Identify which cell holds the provided text, then report its (X, Y) central coordinate. 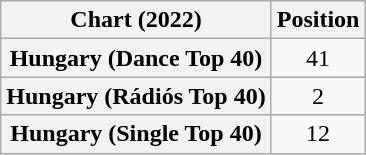
Hungary (Rádiós Top 40) (136, 96)
Position (318, 20)
Hungary (Single Top 40) (136, 134)
Hungary (Dance Top 40) (136, 58)
41 (318, 58)
2 (318, 96)
12 (318, 134)
Chart (2022) (136, 20)
